Find where the given text appears and provide that cell's center as (x, y) coordinate. 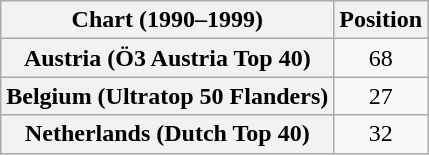
27 (381, 96)
32 (381, 134)
68 (381, 58)
Netherlands (Dutch Top 40) (168, 134)
Belgium (Ultratop 50 Flanders) (168, 96)
Austria (Ö3 Austria Top 40) (168, 58)
Position (381, 20)
Chart (1990–1999) (168, 20)
